For the text-containing cell, return its midpoint in (X, Y) coordinate format. 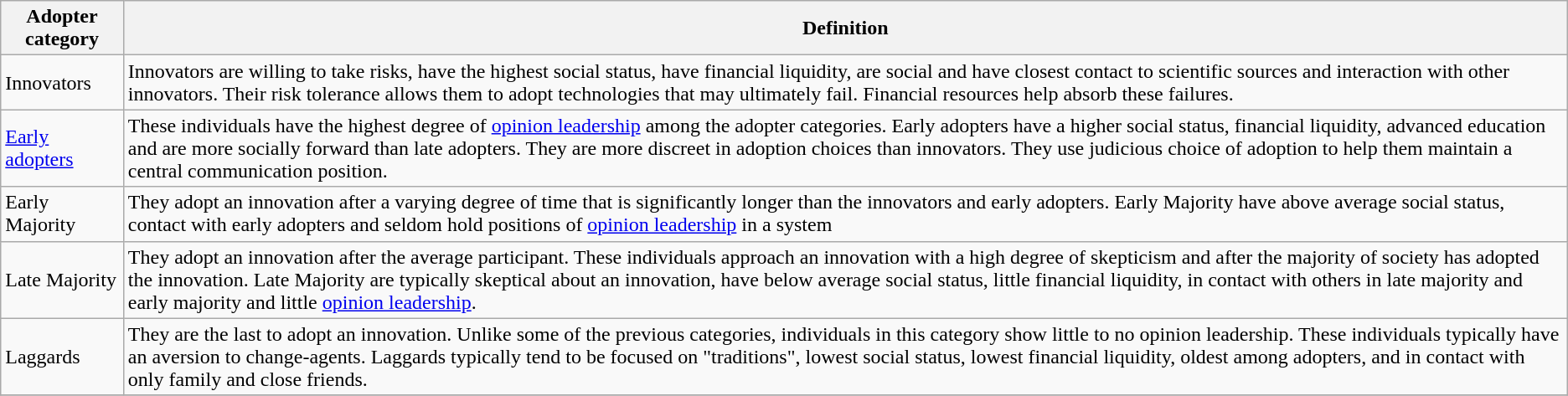
Late Majority (62, 280)
Innovators (62, 82)
Early Majority (62, 214)
Definition (845, 28)
Laggards (62, 357)
Adopter category (62, 28)
Early adopters (62, 148)
